Output the [X, Y] coordinate of the center of the cell containing the given text.  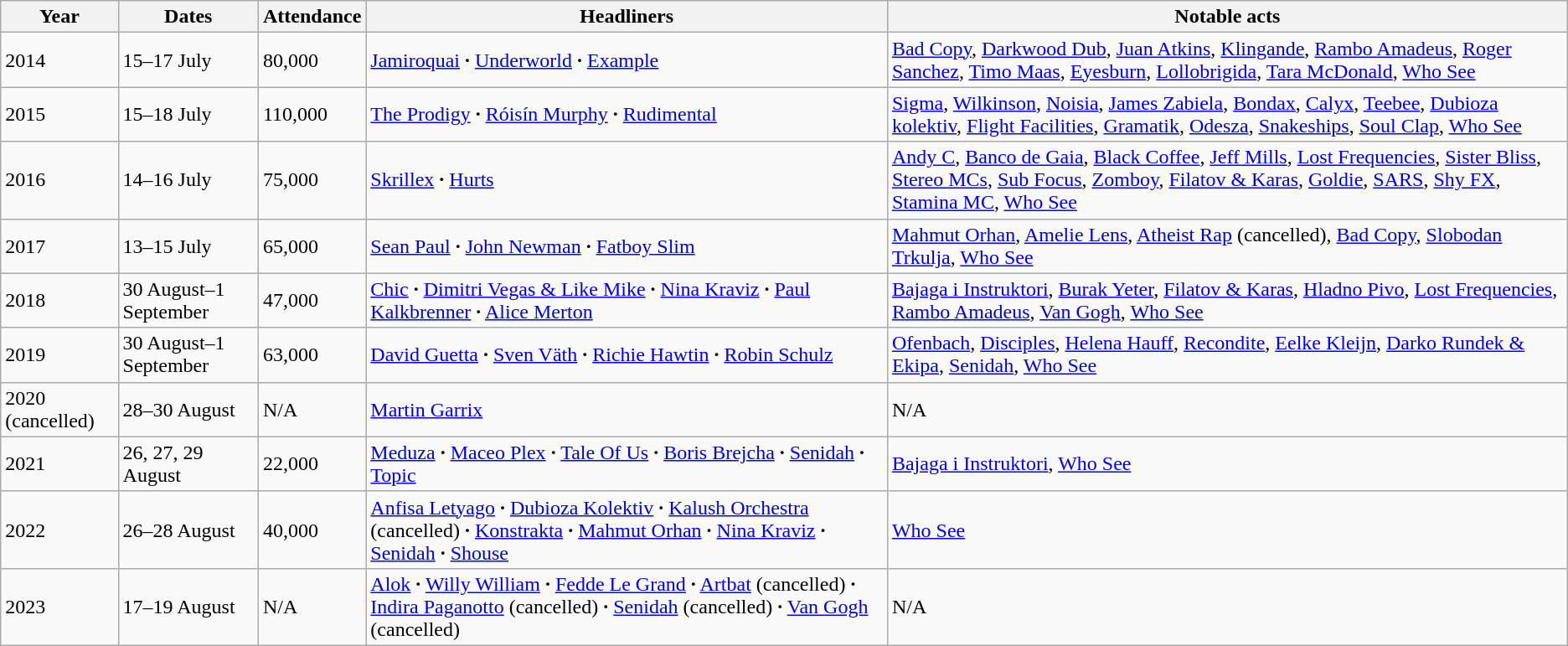
40,000 [312, 530]
Martin Garrix [627, 409]
Who See [1227, 530]
26, 27, 29 August [188, 464]
Sigma, Wilkinson, Noisia, James Zabiela, Bondax, Calyx, Teebee, Dubioza kolektiv, Flight Facilities, Gramatik, Odesza, Snakeships, Soul Clap, Who See [1227, 114]
Meduza · Maceo Plex · Tale Of Us · Boris Brejcha · Senidah · Topic [627, 464]
15–17 July [188, 60]
47,000 [312, 300]
Bajaga i Instruktori, Burak Yeter, Filatov & Karas, Hladno Pivo, Lost Frequencies, Rambo Amadeus, Van Gogh, Who See [1227, 300]
David Guetta · Sven Väth · Richie Hawtin · Robin Schulz [627, 355]
28–30 August [188, 409]
65,000 [312, 246]
Headliners [627, 17]
2021 [59, 464]
Ofenbach, Disciples, Helena Hauff, Recondite, Eelke Kleijn, Darko Rundek & Ekipa, Senidah, Who See [1227, 355]
63,000 [312, 355]
The Prodigy · Róisín Murphy · Rudimental [627, 114]
2014 [59, 60]
13–15 July [188, 246]
Sean Paul · John Newman · Fatboy Slim [627, 246]
15–18 July [188, 114]
Anfisa Letyago · Dubioza Kolektiv · Kalush Orchestra (cancelled) · Konstrakta · Mahmut Orhan · Nina Kraviz · Senidah · Shouse [627, 530]
14–16 July [188, 180]
Year [59, 17]
2017 [59, 246]
Dates [188, 17]
Attendance [312, 17]
Alok · Willy William · Fedde Le Grand · Artbat (cancelled) · Indira Paganotto (cancelled) · Senidah (cancelled) · Van Gogh (cancelled) [627, 607]
2016 [59, 180]
2018 [59, 300]
2022 [59, 530]
17–19 August [188, 607]
110,000 [312, 114]
2015 [59, 114]
2023 [59, 607]
Chic · Dimitri Vegas & Like Mike · Nina Kraviz · Paul Kalkbrenner · Alice Merton [627, 300]
26–28 August [188, 530]
Bajaga i Instruktori, Who See [1227, 464]
Skrillex · Hurts [627, 180]
80,000 [312, 60]
Jamiroquai · Underworld · Example [627, 60]
2019 [59, 355]
Mahmut Orhan, Amelie Lens, Atheist Rap (cancelled), Bad Copy, Slobodan Trkulja, Who See [1227, 246]
22,000 [312, 464]
Notable acts [1227, 17]
2020 (cancelled) [59, 409]
75,000 [312, 180]
Bad Copy, Darkwood Dub, Juan Atkins, Klingande, Rambo Amadeus, Roger Sanchez, Timo Maas, Eyesburn, Lollobrigida, Tara McDonald, Who See [1227, 60]
